Output the (x, y) coordinate of the center of the cell containing the given text.  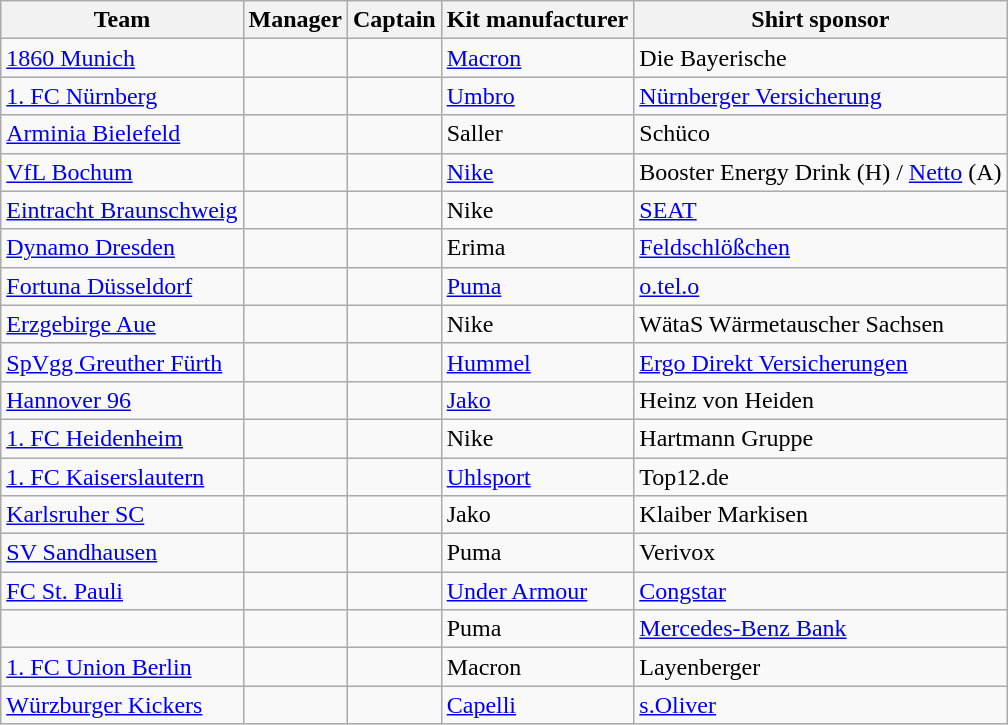
1. FC Union Berlin (122, 667)
1860 Munich (122, 58)
Erima (538, 248)
Mercedes-Benz Bank (820, 629)
1. FC Nürnberg (122, 96)
Klaiber Markisen (820, 515)
Die Bayerische (820, 58)
SEAT (820, 210)
Kit manufacturer (538, 20)
o.tel.o (820, 286)
Capelli (538, 705)
Layenberger (820, 667)
Verivox (820, 553)
Top12.de (820, 477)
SV Sandhausen (122, 553)
Manager (295, 20)
Feldschlößchen (820, 248)
Captain (394, 20)
Nürnberger Versicherung (820, 96)
s.Oliver (820, 705)
Team (122, 20)
Ergo Direkt Versicherungen (820, 362)
Heinz von Heiden (820, 400)
Hannover 96 (122, 400)
Arminia Bielefeld (122, 134)
Würzburger Kickers (122, 705)
Shirt sponsor (820, 20)
VfL Bochum (122, 172)
Fortuna Düsseldorf (122, 286)
SpVgg Greuther Fürth (122, 362)
Dynamo Dresden (122, 248)
WätaS Wärmetauscher Sachsen (820, 324)
Congstar (820, 591)
FC St. Pauli (122, 591)
Under Armour (538, 591)
Hartmann Gruppe (820, 438)
Uhlsport (538, 477)
Erzgebirge Aue (122, 324)
Hummel (538, 362)
Saller (538, 134)
1. FC Heidenheim (122, 438)
Schüco (820, 134)
Eintracht Braunschweig (122, 210)
Booster Energy Drink (H) / Netto (A) (820, 172)
1. FC Kaiserslautern (122, 477)
Umbro (538, 96)
Karlsruher SC (122, 515)
